Scan for the cell matching the given text and deliver its (x, y) coordinate at center. 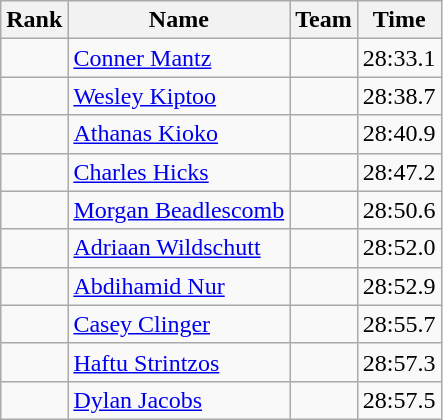
28:33.1 (399, 58)
Casey Clinger (179, 324)
Dylan Jacobs (179, 400)
Abdihamid Nur (179, 286)
28:47.2 (399, 172)
Adriaan Wildschutt (179, 248)
28:52.9 (399, 286)
Conner Mantz (179, 58)
28:38.7 (399, 96)
Athanas Kioko (179, 134)
28:40.9 (399, 134)
Rank (34, 20)
28:55.7 (399, 324)
Team (324, 20)
Time (399, 20)
28:52.0 (399, 248)
28:57.3 (399, 362)
Haftu Strintzos (179, 362)
Charles Hicks (179, 172)
28:50.6 (399, 210)
Morgan Beadlescomb (179, 210)
28:57.5 (399, 400)
Name (179, 20)
Wesley Kiptoo (179, 96)
